Capture the cell that displays the provided text and extract its (x, y) central coordinate. 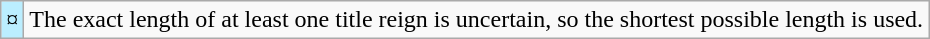
The exact length of at least one title reign is uncertain, so the shortest possible length is used. (476, 20)
¤ (12, 20)
